Output the [X, Y] coordinate of the center of the cell containing the given text.  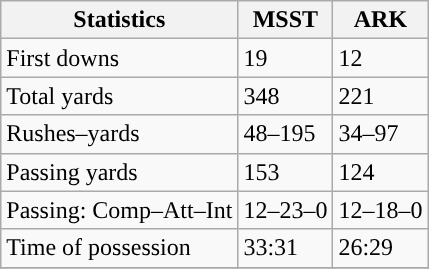
Passing yards [120, 172]
12–18–0 [380, 210]
First downs [120, 58]
221 [380, 96]
Statistics [120, 20]
MSST [286, 20]
12 [380, 58]
48–195 [286, 134]
124 [380, 172]
26:29 [380, 248]
153 [286, 172]
Passing: Comp–Att–Int [120, 210]
33:31 [286, 248]
Time of possession [120, 248]
ARK [380, 20]
34–97 [380, 134]
Rushes–yards [120, 134]
19 [286, 58]
12–23–0 [286, 210]
Total yards [120, 96]
348 [286, 96]
